Provide the (X, Y) coordinate of the cell's center where the given text is located.  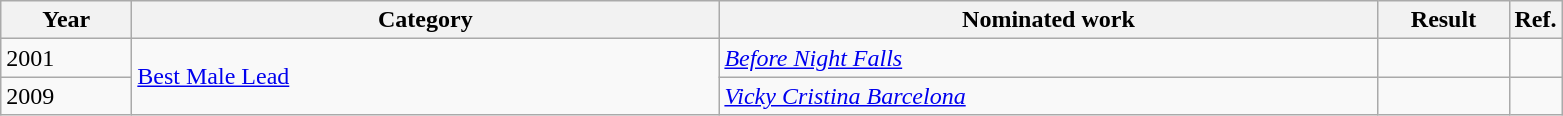
Ref. (1536, 20)
Category (426, 20)
Year (66, 20)
Before Night Falls (1048, 58)
Result (1444, 20)
2009 (66, 96)
Vicky Cristina Barcelona (1048, 96)
Best Male Lead (426, 77)
2001 (66, 58)
Nominated work (1048, 20)
